Detect which cell encompasses the target text, then output its [X, Y] center coordinate. 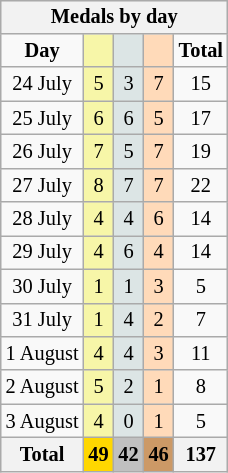
Medals by day [114, 17]
1 August [42, 354]
31 July [42, 320]
42 [129, 455]
0 [129, 421]
28 July [42, 219]
2 August [42, 387]
30 July [42, 286]
25 July [42, 118]
19 [201, 152]
27 July [42, 185]
26 July [42, 152]
29 July [42, 253]
49 [98, 455]
46 [159, 455]
11 [201, 354]
22 [201, 185]
Day [42, 51]
3 August [42, 421]
24 July [42, 84]
137 [201, 455]
17 [201, 118]
15 [201, 84]
